Detect which cell encompasses the target text, then output its (x, y) center coordinate. 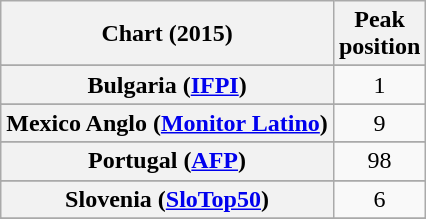
Peakposition (379, 34)
98 (379, 161)
9 (379, 123)
Slovenia (SloTop50) (168, 199)
Bulgaria (IFPI) (168, 85)
Mexico Anglo (Monitor Latino) (168, 123)
Chart (2015) (168, 34)
6 (379, 199)
1 (379, 85)
Portugal (AFP) (168, 161)
